Return [x, y] of the center of cell containing provided text 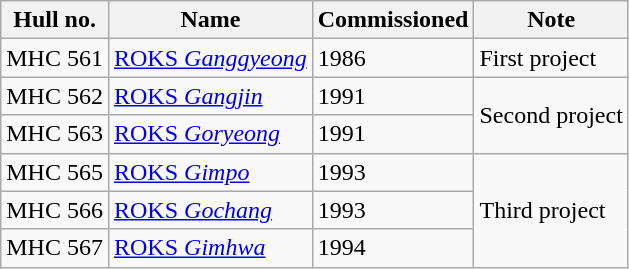
Commissioned [393, 20]
ROKS Gangjin [210, 96]
ROKS Gimpo [210, 172]
First project [551, 58]
ROKS Ganggyeong [210, 58]
ROKS Gochang [210, 210]
1994 [393, 248]
Name [210, 20]
ROKS Gimhwa [210, 248]
ROKS Goryeong [210, 134]
MHC 567 [55, 248]
MHC 562 [55, 96]
MHC 566 [55, 210]
Hull no. [55, 20]
Second project [551, 115]
MHC 565 [55, 172]
MHC 563 [55, 134]
1986 [393, 58]
MHC 561 [55, 58]
Note [551, 20]
Third project [551, 210]
